Return the (x, y) coordinate for the center point of the cell that contains the specified text.  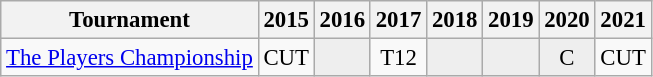
2017 (398, 20)
2016 (342, 20)
2020 (567, 20)
The Players Championship (130, 58)
2015 (286, 20)
2018 (455, 20)
2021 (623, 20)
C (567, 58)
Tournament (130, 20)
2019 (511, 20)
T12 (398, 58)
